Identify which cell holds the provided text, then report its [x, y] central coordinate. 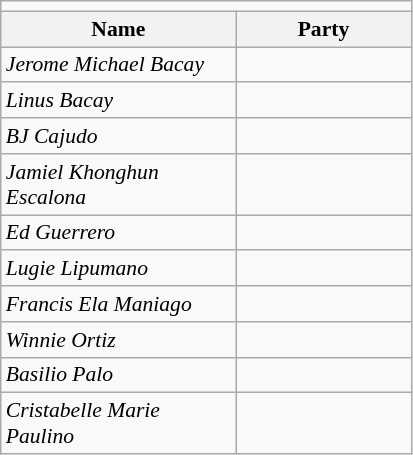
Jamiel Khonghun Escalona [118, 184]
Party [324, 29]
Linus Bacay [118, 101]
Lugie Lipumano [118, 269]
BJ Cajudo [118, 136]
Name [118, 29]
Ed Guerrero [118, 233]
Cristabelle Marie Paulino [118, 424]
Jerome Michael Bacay [118, 65]
Francis Ela Maniago [118, 304]
Winnie Ortiz [118, 340]
Basilio Palo [118, 375]
